Pinpoint the cell where the given text exists, returning its [x, y] midpoint coordinate. 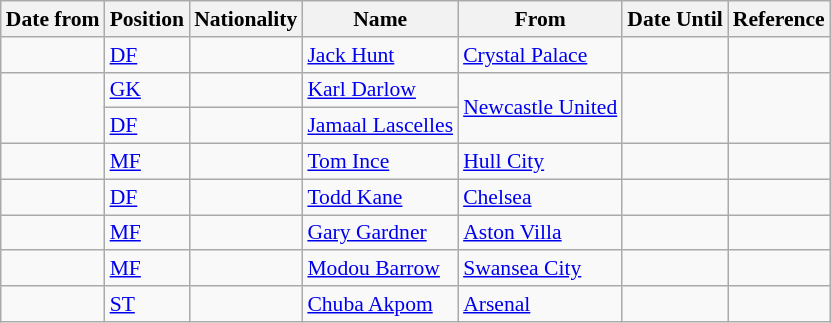
Todd Kane [380, 197]
Nationality [246, 19]
Crystal Palace [540, 55]
Name [380, 19]
Modou Barrow [380, 269]
ST [147, 304]
Hull City [540, 162]
Gary Gardner [380, 233]
Tom Ince [380, 162]
Date from [53, 19]
Aston Villa [540, 233]
Swansea City [540, 269]
Chuba Akpom [380, 304]
Position [147, 19]
GK [147, 90]
Newcastle United [540, 108]
From [540, 19]
Jamaal Lascelles [380, 126]
Date Until [674, 19]
Arsenal [540, 304]
Reference [779, 19]
Chelsea [540, 197]
Karl Darlow [380, 90]
Jack Hunt [380, 55]
